From the cell containing the given text, extract its center point as (x, y) coordinate. 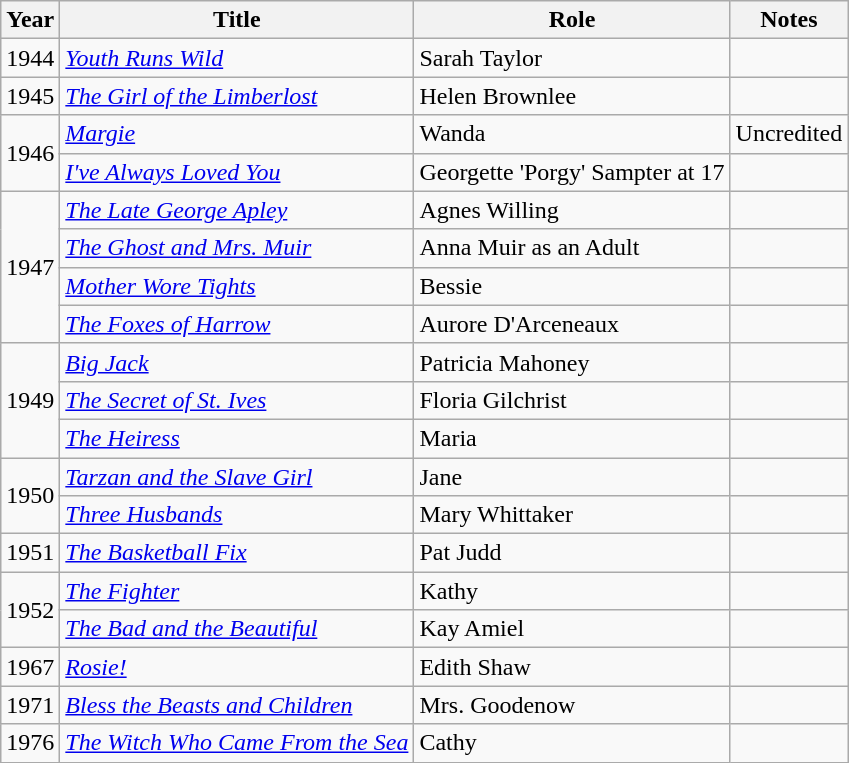
1944 (30, 58)
1971 (30, 705)
The Basketball Fix (237, 553)
Aurore D'Arceneaux (572, 324)
Mary Whittaker (572, 515)
Pat Judd (572, 553)
Patricia Mahoney (572, 362)
The Secret of St. Ives (237, 400)
Sarah Taylor (572, 58)
Georgette 'Porgy' Sampter at 17 (572, 172)
The Girl of the Limberlost (237, 96)
Big Jack (237, 362)
Notes (789, 20)
Mother Wore Tights (237, 286)
The Fighter (237, 591)
Year (30, 20)
Kathy (572, 591)
Maria (572, 438)
1945 (30, 96)
1952 (30, 610)
1951 (30, 553)
Cathy (572, 743)
1976 (30, 743)
Wanda (572, 134)
Youth Runs Wild (237, 58)
1946 (30, 153)
Title (237, 20)
Tarzan and the Slave Girl (237, 477)
Mrs. Goodenow (572, 705)
The Late George Apley (237, 210)
1949 (30, 400)
I've Always Loved You (237, 172)
Margie (237, 134)
Floria Gilchrist (572, 400)
The Ghost and Mrs. Muir (237, 248)
Three Husbands (237, 515)
Helen Brownlee (572, 96)
Jane (572, 477)
Bessie (572, 286)
1967 (30, 667)
1947 (30, 267)
Kay Amiel (572, 629)
Edith Shaw (572, 667)
The Foxes of Harrow (237, 324)
Anna Muir as an Adult (572, 248)
The Bad and the Beautiful (237, 629)
Role (572, 20)
Uncredited (789, 134)
Agnes Willing (572, 210)
1950 (30, 496)
The Heiress (237, 438)
The Witch Who Came From the Sea (237, 743)
Rosie! (237, 667)
Bless the Beasts and Children (237, 705)
